Extract the (X, Y) coordinate from the center of the cell holding the provided text.  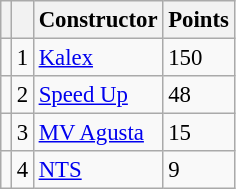
1 (22, 58)
Constructor (98, 20)
150 (198, 58)
4 (22, 170)
Kalex (98, 58)
15 (198, 133)
2 (22, 95)
9 (198, 170)
48 (198, 95)
MV Agusta (98, 133)
Points (198, 20)
NTS (98, 170)
3 (22, 133)
Speed Up (98, 95)
